Return the [x, y] coordinate for the center point of the cell that contains the specified text.  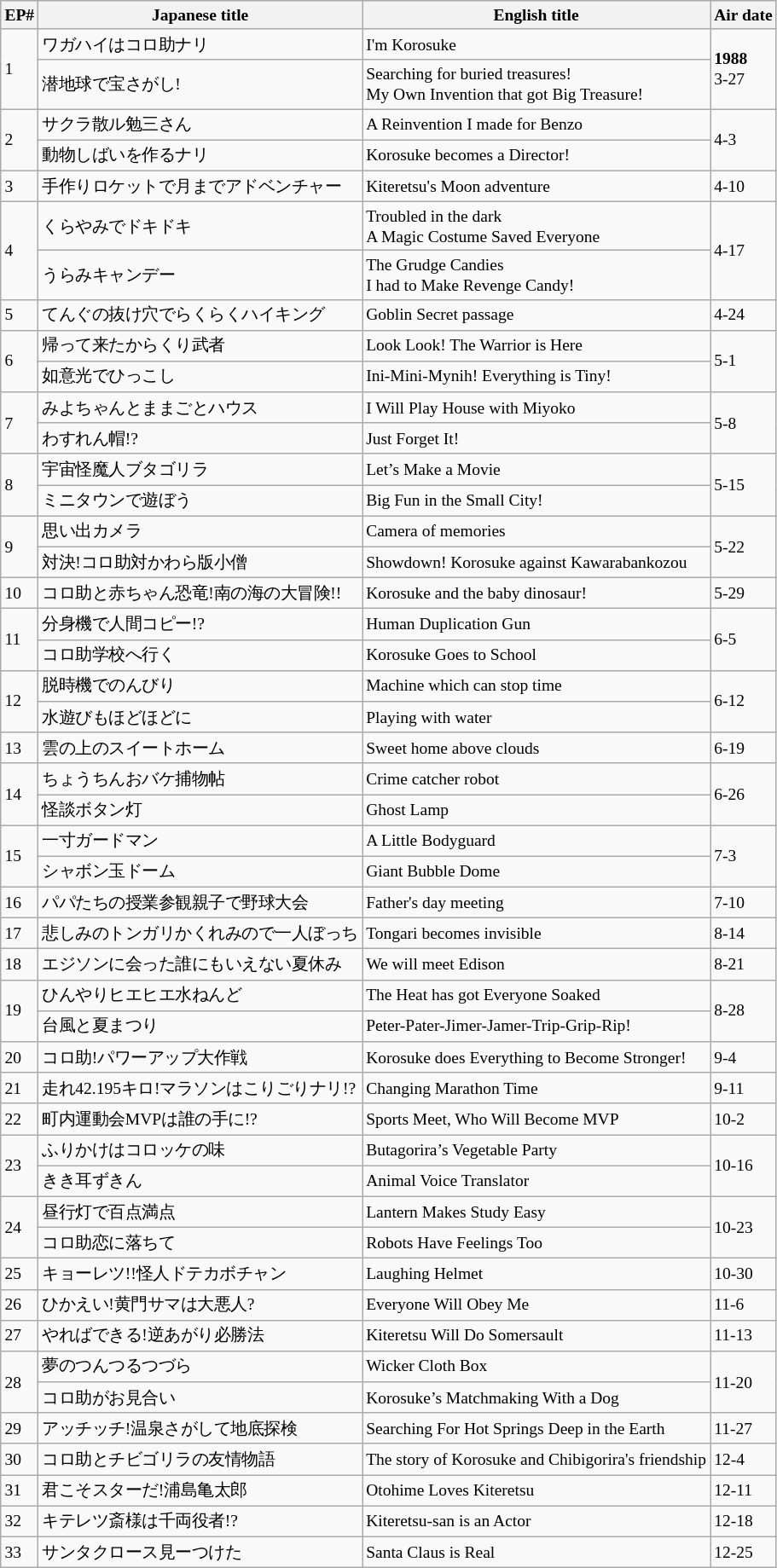
ワガハイはコロ助ナリ [200, 44]
11-6 [744, 1305]
走れ42.195キロ!マラソンはこりごりナリ!? [200, 1088]
8-14 [744, 934]
10-2 [744, 1119]
6-26 [744, 795]
32 [20, 1521]
コロ助がお見合い [200, 1397]
Father's day meeting [536, 902]
ひんやりヒエヒエ水ねんど [200, 995]
潜地球で宝さがし! [200, 84]
24 [20, 1228]
Korosuke’s Matchmaking With a Dog [536, 1397]
Laughing Helmet [536, 1274]
分身機で人間コピー!? [200, 624]
Goblin Secret passage [536, 315]
脱時機でのんびり [200, 686]
EP# [20, 15]
思い出カメラ [200, 531]
Camera of memories [536, 531]
サンタクロース見ーつけた [200, 1552]
台風と夏まつり [200, 1026]
きき耳ずきん [200, 1181]
怪談ボタン灯 [200, 810]
4 [20, 251]
English title [536, 15]
Everyone Will Obey Me [536, 1305]
くらやみでドキドキ [200, 225]
25 [20, 1274]
君こそスターだ!浦島亀太郎 [200, 1490]
Animal Voice Translator [536, 1181]
Searching for buried treasures!My Own Invention that got Big Treasure! [536, 84]
20 [20, 1057]
一寸ガードマン [200, 841]
てんぐの抜け穴でらくらくハイキング [200, 315]
対決!コロ助対かわら版小僧 [200, 562]
I'm Korosuke [536, 44]
5-1 [744, 362]
5-8 [744, 423]
コロ助と赤ちゃん恐竜!南の海の大冒険!! [200, 593]
21 [20, 1088]
コロ助とチビゴリラの友情物語 [200, 1459]
3 [20, 186]
Showdown! Korosuke against Kawarabankozou [536, 562]
5 [20, 315]
シャボン玉ドーム [200, 871]
Kiteretsu-san is an Actor [536, 1521]
Peter-Pater-Jimer-Jamer-Trip-Grip-Rip! [536, 1026]
Otohime Loves Kiteretsu [536, 1490]
16 [20, 902]
Air date [744, 15]
エジソンに会った誰にもいえない夏休み [200, 964]
コロ助恋に落ちて [200, 1242]
Lantern Makes Study Easy [536, 1212]
うらみキャンデー [200, 275]
The story of Korosuke and Chibigorira's friendship [536, 1459]
10-30 [744, 1274]
1 [20, 69]
10-23 [744, 1228]
7 [20, 423]
Japanese title [200, 15]
Giant Bubble Dome [536, 871]
11-27 [744, 1428]
19 [20, 1011]
5-22 [744, 547]
33 [20, 1552]
キテレツ斎様は千両役者!? [200, 1521]
29 [20, 1428]
町内運動会MVPは誰の手に!? [200, 1119]
Playing with water [536, 717]
ミニタウンで遊ぼう [200, 500]
ふりかけはコロッケの味 [200, 1150]
12-11 [744, 1490]
The Heat has got Everyone Soaked [536, 995]
A Little Bodyguard [536, 841]
Look Look! The Warrior is Here [536, 345]
パパたちの授業参観親子で野球大会 [200, 902]
7-3 [744, 856]
Sweet home above clouds [536, 748]
A Reinvention I made for Benzo [536, 124]
14 [20, 795]
2 [20, 140]
8-21 [744, 964]
Korosuke and the baby dinosaur! [536, 593]
Just Forget It! [536, 438]
6-12 [744, 701]
4-24 [744, 315]
Sports Meet, Who Will Become MVP [536, 1119]
Machine which can stop time [536, 686]
動物しばいを作るナリ [200, 155]
19883-27 [744, 69]
15 [20, 856]
Kiteretsu Will Do Somersault [536, 1335]
手作りロケットで月までアドベンチャー [200, 186]
12-4 [744, 1459]
5-29 [744, 593]
Robots Have Feelings Too [536, 1242]
キョーレツ!!怪人ドテカボチャン [200, 1274]
13 [20, 748]
4-10 [744, 186]
8-28 [744, 1011]
サクラ散ル勉三さん [200, 124]
Human Duplication Gun [536, 624]
12-18 [744, 1521]
夢のつんつるつづら [200, 1367]
みよちゃんとままごとハウス [200, 408]
帰って来たからくり武者 [200, 345]
Searching For Hot Springs Deep in the Earth [536, 1428]
17 [20, 934]
Let’s Make a Movie [536, 469]
Butagorira’s Vegetable Party [536, 1150]
宇宙怪魔人ブタゴリラ [200, 469]
わすれん帽!? [200, 438]
12 [20, 701]
Changing Marathon Time [536, 1088]
9-4 [744, 1057]
7-10 [744, 902]
6-5 [744, 639]
水遊びもほどほどに [200, 717]
10-16 [744, 1166]
4-3 [744, 140]
22 [20, 1119]
Wicker Cloth Box [536, 1367]
Tongari becomes invisible [536, 934]
Korosuke Goes to School [536, 655]
Ini-Mini-Mynih! Everything is Tiny! [536, 377]
27 [20, 1335]
23 [20, 1166]
Big Fun in the Small City! [536, 500]
11-20 [744, 1383]
28 [20, 1383]
11-13 [744, 1335]
Troubled in the darkA Magic Costume Saved Everyone [536, 225]
26 [20, 1305]
コロ助学校へ行く [200, 655]
6 [20, 362]
We will meet Edison [536, 964]
8 [20, 484]
Crime catcher robot [536, 778]
The Grudge CandiesI had to Make Revenge Candy! [536, 275]
18 [20, 964]
悲しみのトンガリかくれみので一人ぼっち [200, 934]
如意光でひっこし [200, 377]
10 [20, 593]
Ghost Lamp [536, 810]
31 [20, 1490]
ひかえい!黄門サマは大悪人? [200, 1305]
昼行灯で百点満点 [200, 1212]
9 [20, 547]
コロ助!パワーアップ大作戦 [200, 1057]
12-25 [744, 1552]
I Will Play House with Miyoko [536, 408]
Santa Claus is Real [536, 1552]
Kiteretsu's Moon adventure [536, 186]
アッチッチ!温泉さがして地底探検 [200, 1428]
Korosuke does Everything to Become Stronger! [536, 1057]
30 [20, 1459]
Korosuke becomes a Director! [536, 155]
9-11 [744, 1088]
5-15 [744, 484]
やればできる!逆あがり必勝法 [200, 1335]
11 [20, 639]
6-19 [744, 748]
ちょうちんおバケ捕物帖 [200, 778]
雲の上のスイートホーム [200, 748]
4-17 [744, 251]
